Extract the (X, Y) coordinate from the center of the cell holding the provided text.  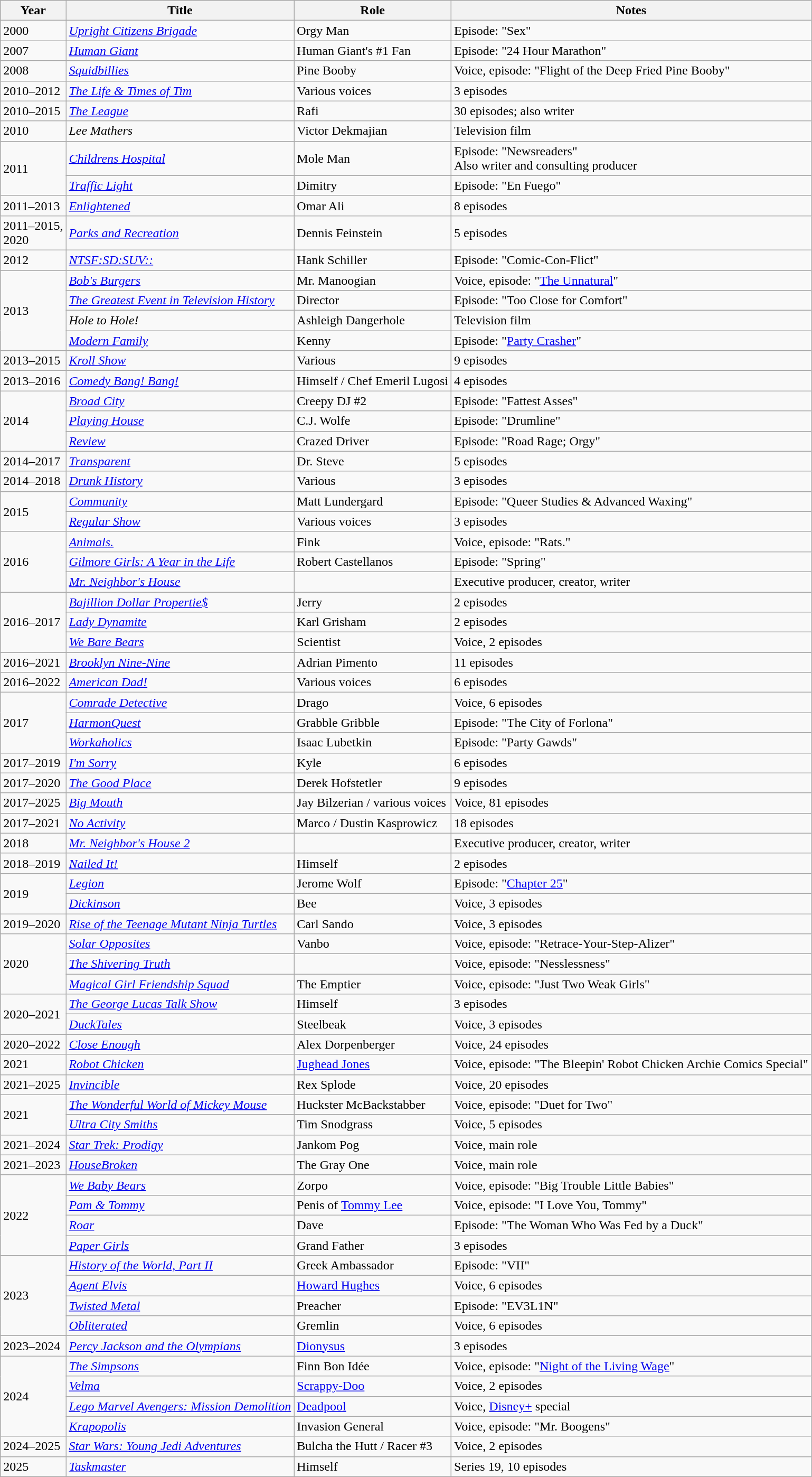
Episode: "Road Rage; Orgy" (631, 441)
Kenny (373, 341)
Grabble Gribble (373, 723)
Voice, 24 episodes (631, 1044)
Episode: "Comic-Con-Flict" (631, 260)
Huckster McBackstabber (373, 1105)
Modern Family (180, 341)
Isaac Lubetkin (373, 743)
Adrian Pimento (373, 662)
Matt Lundergard (373, 501)
Episode: "EV3L1N" (631, 1306)
18 episodes (631, 823)
2020–2022 (33, 1044)
2021–2024 (33, 1145)
Jerome Wolf (373, 883)
Voice, episode: "Big Trouble Little Babies" (631, 1185)
Orgy Man (373, 31)
2023–2024 (33, 1346)
Penis of Tommy Lee (373, 1205)
Regular Show (180, 521)
Voice, episode: "Duet for Two" (631, 1105)
2015 (33, 511)
History of the World, Part II (180, 1266)
Himself / Chef Emeril Lugosi (373, 381)
4 episodes (631, 381)
We Bare Bears (180, 642)
Voice, 81 episodes (631, 803)
Legion (180, 883)
American Dad! (180, 683)
Voice, episode: "Mr. Boogens" (631, 1426)
2019–2020 (33, 924)
Ultra City Smiths (180, 1125)
Upright Citizens Brigade (180, 31)
Voice, episode: "Night of the Living Wage" (631, 1366)
Lego Marvel Avengers: Mission Demolition (180, 1406)
Dionysus (373, 1346)
2011–2015,2020 (33, 232)
Bee (373, 903)
Nailed It! (180, 863)
The Good Place (180, 783)
2019 (33, 893)
2012 (33, 260)
Vanbo (373, 944)
Star Trek: Prodigy (180, 1145)
2014 (33, 421)
Karl Grisham (373, 622)
2018–2019 (33, 863)
Jerry (373, 602)
The Life & Times of Tim (180, 91)
Bob's Burgers (180, 281)
Alex Dorpenberger (373, 1044)
The League (180, 111)
2017–2025 (33, 803)
Drago (373, 703)
Close Enough (180, 1044)
2022 (33, 1215)
2010–2012 (33, 91)
Voice, episode: "Flight of the Deep Fried Pine Booby" (631, 71)
Percy Jackson and the Olympians (180, 1346)
2011 (33, 168)
The Simpsons (180, 1366)
2013–2016 (33, 381)
DuckTales (180, 1024)
Dr. Steve (373, 461)
Episode: "24 Hour Marathon" (631, 51)
Derek Hofstetler (373, 783)
The Wonderful World of Mickey Mouse (180, 1105)
Rafi (373, 111)
Greek Ambassador (373, 1266)
Jankom Pog (373, 1145)
Review (180, 441)
NTSF:SD:SUV:: (180, 260)
Episode: "Too Close for Comfort" (631, 301)
2008 (33, 71)
Episode: "Chapter 25" (631, 883)
Invincible (180, 1085)
2011–2013 (33, 205)
Drunk History (180, 481)
2020 (33, 964)
2018 (33, 843)
Ashleigh Dangerhole (373, 321)
2013 (33, 311)
Voice, episode: "Just Two Weak Girls" (631, 984)
Tim Snodgrass (373, 1125)
Twisted Metal (180, 1306)
Star Wars: Young Jedi Adventures (180, 1446)
Gilmore Girls: A Year in the Life (180, 562)
Agent Elvis (180, 1286)
HarmonQuest (180, 723)
Broad City (180, 401)
Lady Dynamite (180, 622)
Lee Mathers (180, 131)
2017–2020 (33, 783)
Director (373, 301)
Mr. Neighbor's House (180, 582)
HouseBroken (180, 1165)
Finn Bon Idée (373, 1366)
Dave (373, 1225)
2010 (33, 131)
The Gray One (373, 1165)
2025 (33, 1466)
Year (33, 11)
Episode: "The Woman Who Was Fed by a Duck" (631, 1225)
Animals. (180, 541)
2016–2021 (33, 662)
Episode: "Party Crasher" (631, 341)
2020–2021 (33, 1014)
Steelbeak (373, 1024)
Krapopolis (180, 1426)
30 episodes; also writer (631, 111)
Voice, episode: "The Bleepin' Robot Chicken Archie Comics Special" (631, 1064)
Episode: "Drumline" (631, 421)
Voice, episode: "Retrace-Your-Step-Alizer" (631, 944)
Voice, 5 episodes (631, 1125)
2016 (33, 562)
Invasion General (373, 1426)
Childrens Hospital (180, 158)
Marco / Dustin Kasprowicz (373, 823)
Robert Castellanos (373, 562)
Pine Booby (373, 71)
Fink (373, 541)
Community (180, 501)
2016–2022 (33, 683)
Comedy Bang! Bang! (180, 381)
Transparent (180, 461)
Gremlin (373, 1326)
Rise of the Teenage Mutant Ninja Turtles (180, 924)
Traffic Light (180, 185)
C.J. Wolfe (373, 421)
Pam & Tommy (180, 1205)
Notes (631, 11)
Comrade Detective (180, 703)
2024 (33, 1396)
Grand Father (373, 1245)
Robot Chicken (180, 1064)
Bulcha the Hutt / Racer #3 (373, 1446)
Series 19, 10 episodes (631, 1466)
Obliterated (180, 1326)
2024–2025 (33, 1446)
Parks and Recreation (180, 232)
The Emptier (373, 984)
Kyle (373, 763)
Episode: "VII" (631, 1266)
Dickinson (180, 903)
Taskmaster (180, 1466)
Scientist (373, 642)
2014–2018 (33, 481)
Brooklyn Nine-Nine (180, 662)
Episode: "Queer Studies & Advanced Waxing" (631, 501)
Episode: "En Fuego" (631, 185)
I'm Sorry (180, 763)
Squidbillies (180, 71)
Episode: "The City of Forlona" (631, 723)
Victor Dekmajian (373, 131)
Voice, episode: "Rats." (631, 541)
The Shivering Truth (180, 964)
Paper Girls (180, 1245)
The Greatest Event in Television History (180, 301)
Mr. Manoogian (373, 281)
We Baby Bears (180, 1185)
2017 (33, 723)
Preacher (373, 1306)
Voice, episode: "I Love You, Tommy" (631, 1205)
Scrappy-Doo (373, 1386)
Episode: "Sex" (631, 31)
Title (180, 11)
Omar Ali (373, 205)
2010–2015 (33, 111)
Human Giant (180, 51)
Voice, episode: "The Unnatural" (631, 281)
2021–2023 (33, 1165)
Bajillion Dollar Propertie$ (180, 602)
Deadpool (373, 1406)
8 episodes (631, 205)
2017–2021 (33, 823)
Human Giant's #1 Fan (373, 51)
No Activity (180, 823)
Zorpo (373, 1185)
2007 (33, 51)
2016–2017 (33, 622)
Mr. Neighbor's House 2 (180, 843)
Jughead Jones (373, 1064)
Episode: "Party Gawds" (631, 743)
Hank Schiller (373, 260)
Carl Sando (373, 924)
2023 (33, 1296)
The George Lucas Talk Show (180, 1004)
Episode: "Spring" (631, 562)
Voice, 20 episodes (631, 1085)
Dimitry (373, 185)
Crazed Driver (373, 441)
2013–2015 (33, 361)
Voice, Disney+ special (631, 1406)
Workaholics (180, 743)
Big Mouth (180, 803)
Role (373, 11)
2017–2019 (33, 763)
Roar (180, 1225)
Kroll Show (180, 361)
Playing House (180, 421)
Velma (180, 1386)
Episode: "Newsreaders"Also writer and consulting producer (631, 158)
Dennis Feinstein (373, 232)
2021–2025 (33, 1085)
Creepy DJ #2 (373, 401)
2000 (33, 31)
Mole Man (373, 158)
Episode: "Fattest Asses" (631, 401)
11 episodes (631, 662)
Voice, episode: "Nesslessness" (631, 964)
2014–2017 (33, 461)
Solar Opposites (180, 944)
Rex Splode (373, 1085)
Howard Hughes (373, 1286)
Jay Bilzerian / various voices (373, 803)
Hole to Hole! (180, 321)
Magical Girl Friendship Squad (180, 984)
Enlightened (180, 205)
